Output the (X, Y) coordinate of the center of the cell containing the given text.  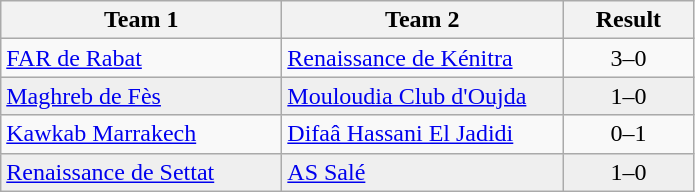
Difaâ Hassani El Jadidi (422, 134)
Team 2 (422, 20)
Renaissance de Settat (142, 172)
Maghreb de Fès (142, 96)
3–0 (628, 58)
Result (628, 20)
FAR de Rabat (142, 58)
Kawkab Marrakech (142, 134)
0–1 (628, 134)
Renaissance de Kénitra (422, 58)
AS Salé (422, 172)
Team 1 (142, 20)
Mouloudia Club d'Oujda (422, 96)
